Provide the [x, y] coordinate of the cell's center where the given text is located.  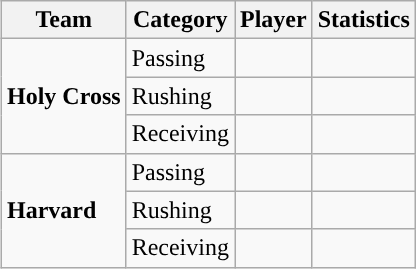
Player [273, 20]
Harvard [64, 210]
Holy Cross [64, 96]
Category [180, 20]
Statistics [364, 20]
Team [64, 20]
